Provide the (x, y) coordinate of the cell's center where the given text is located.  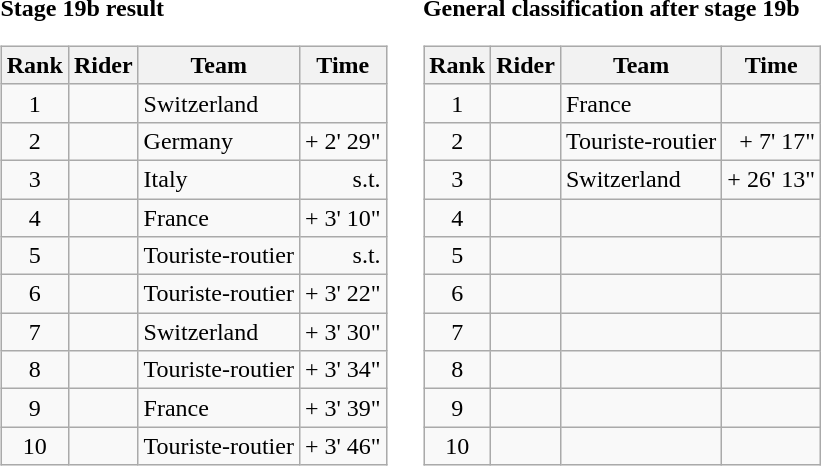
+ 3' 30" (342, 332)
+ 3' 34" (342, 370)
+ 2' 29" (342, 141)
+ 7' 17" (772, 141)
Germany (218, 141)
+ 3' 46" (342, 446)
+ 3' 22" (342, 294)
Italy (218, 179)
+ 3' 10" (342, 217)
+ 26' 13" (772, 179)
+ 3' 39" (342, 408)
